Locate the cell with the specified text and output its [x, y] center coordinate. 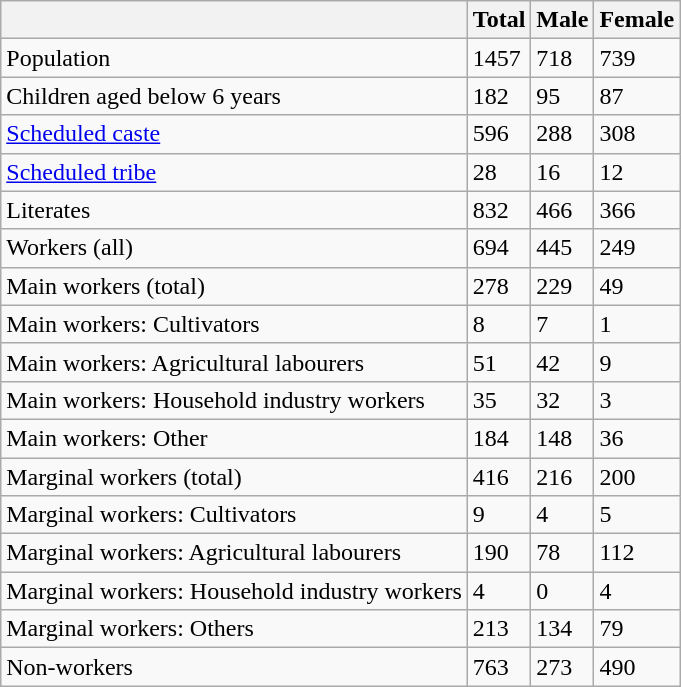
466 [562, 210]
190 [499, 553]
1457 [499, 58]
288 [562, 134]
148 [562, 438]
229 [562, 286]
Main workers: Agricultural labourers [234, 362]
278 [499, 286]
35 [499, 400]
Male [562, 20]
832 [499, 210]
Female [637, 20]
216 [562, 477]
42 [562, 362]
Scheduled caste [234, 134]
213 [499, 629]
Scheduled tribe [234, 172]
0 [562, 591]
5 [637, 515]
490 [637, 667]
200 [637, 477]
273 [562, 667]
Literates [234, 210]
182 [499, 96]
Main workers: Other [234, 438]
Marginal workers: Cultivators [234, 515]
366 [637, 210]
79 [637, 629]
16 [562, 172]
32 [562, 400]
28 [499, 172]
134 [562, 629]
Non-workers [234, 667]
8 [499, 324]
Main workers: Cultivators [234, 324]
51 [499, 362]
308 [637, 134]
Workers (all) [234, 248]
445 [562, 248]
763 [499, 667]
95 [562, 96]
416 [499, 477]
Marginal workers: Household industry workers [234, 591]
12 [637, 172]
Children aged below 6 years [234, 96]
Main workers (total) [234, 286]
718 [562, 58]
Population [234, 58]
Marginal workers (total) [234, 477]
87 [637, 96]
78 [562, 553]
596 [499, 134]
249 [637, 248]
Main workers: Household industry workers [234, 400]
1 [637, 324]
739 [637, 58]
49 [637, 286]
Marginal workers: Agricultural labourers [234, 553]
112 [637, 553]
3 [637, 400]
Marginal workers: Others [234, 629]
7 [562, 324]
Total [499, 20]
694 [499, 248]
184 [499, 438]
36 [637, 438]
